For the text-containing cell, return its midpoint in [X, Y] coordinate format. 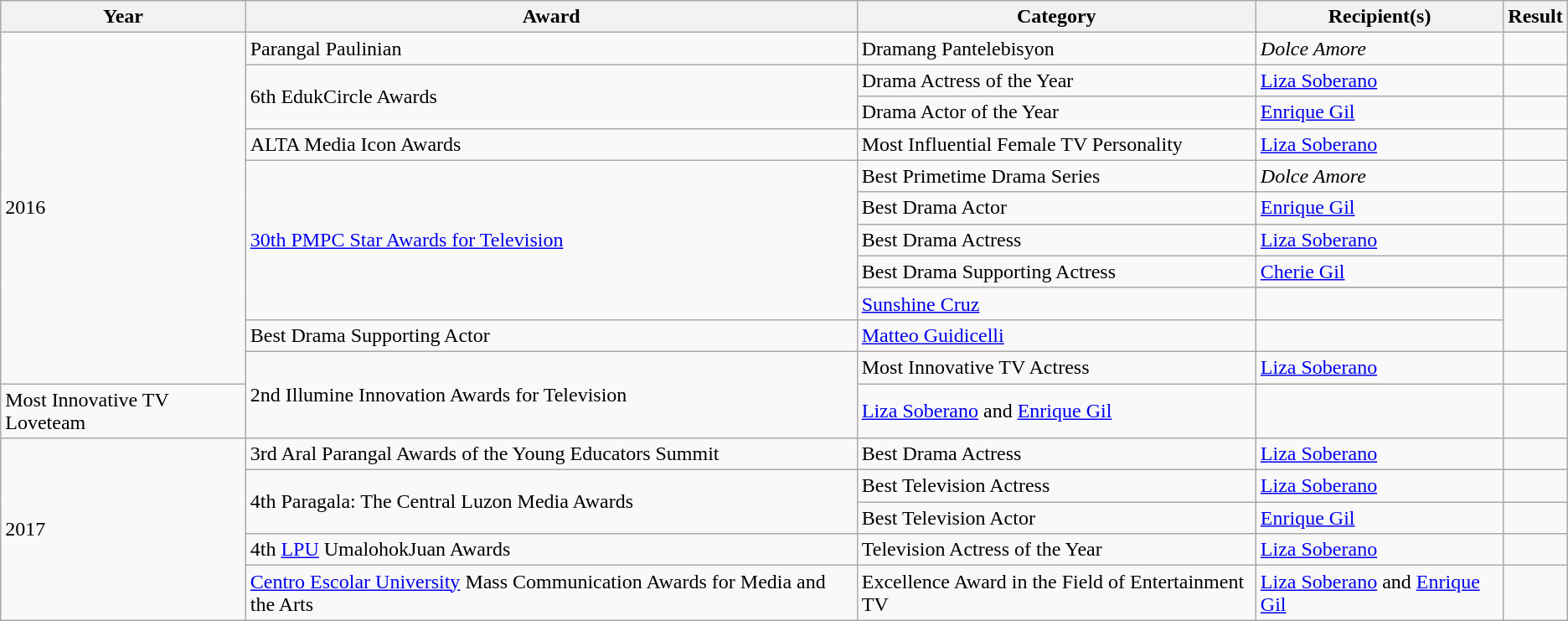
2nd Illumine Innovation Awards for Television [551, 394]
Result [1535, 17]
Best Television Actress [1056, 486]
2017 [123, 530]
Best Drama Supporting Actress [1056, 272]
Matteo Guidicelli [1056, 335]
Excellence Award in the Field of Entertainment TV [1056, 593]
Television Actress of the Year [1056, 550]
Centro Escolar University Mass Communication Awards for Media and the Arts [551, 593]
Award [551, 17]
6th EdukCircle Awards [551, 96]
Parangal Paulinian [551, 49]
Most Innovative TV Loveteam [123, 411]
3rd Aral Parangal Awards of the Young Educators Summit [551, 454]
Best Drama Supporting Actor [551, 335]
30th PMPC Star Awards for Television [551, 240]
2016 [123, 208]
Best Television Actor [1056, 518]
Recipient(s) [1379, 17]
Drama Actress of the Year [1056, 80]
ALTA Media Icon Awards [551, 144]
Drama Actor of the Year [1056, 112]
Cherie Gil [1379, 272]
Most Influential Female TV Personality [1056, 144]
Best Drama Actor [1056, 208]
Sunshine Cruz [1056, 303]
Year [123, 17]
4th Paragala: The Central Luzon Media Awards [551, 502]
Most Innovative TV Actress [1056, 367]
Best Primetime Drama Series [1056, 176]
4th LPU UmalohokJuan Awards [551, 550]
Dramang Pantelebisyon [1056, 49]
Category [1056, 17]
